Pinpoint the cell where the given text exists, returning its [X, Y] midpoint coordinate. 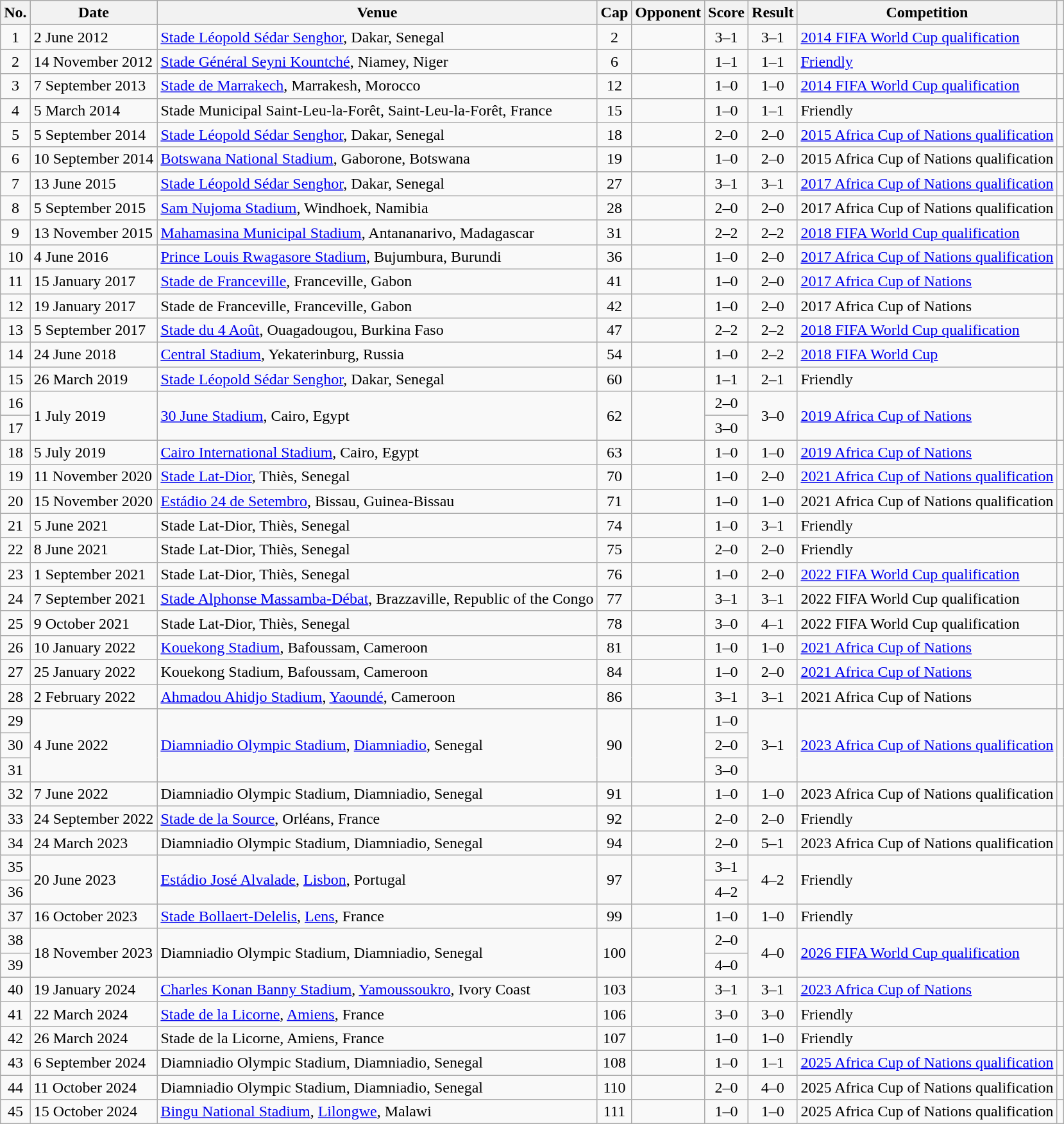
7 September 2021 [94, 599]
45 [15, 1112]
11 November 2020 [94, 477]
81 [614, 647]
2023 Africa Cup of Nations [927, 989]
108 [614, 1062]
15 January 2017 [94, 281]
2026 FIFA World Cup qualification [927, 953]
76 [614, 574]
Bingu National Stadium, Lilongwe, Malawi [377, 1112]
2 February 2022 [94, 696]
Cap [614, 13]
4 June 2016 [94, 257]
Score [727, 13]
39 [15, 965]
107 [614, 1038]
84 [614, 672]
20 June 2023 [94, 880]
25 January 2022 [94, 672]
60 [614, 379]
Result [773, 13]
Stade de Marrakech, Marrakesh, Morocco [377, 86]
13 November 2015 [94, 232]
70 [614, 477]
8 [15, 208]
20 [15, 501]
25 [15, 623]
Charles Konan Banny Stadium, Yamoussoukro, Ivory Coast [377, 989]
Prince Louis Rwagasore Stadium, Bujumbura, Burundi [377, 257]
8 June 2021 [94, 550]
5 [15, 135]
5 September 2017 [94, 330]
16 [15, 404]
1 July 2019 [94, 416]
111 [614, 1112]
10 September 2014 [94, 159]
5–1 [773, 843]
5 September 2015 [94, 208]
9 October 2021 [94, 623]
Mahamasina Municipal Stadium, Antananarivo, Madagascar [377, 232]
11 October 2024 [94, 1087]
14 [15, 355]
100 [614, 953]
Estádio 24 de Setembro, Bissau, Guinea-Bissau [377, 501]
92 [614, 819]
Estádio José Alvalade, Lisbon, Portugal [377, 880]
19 January 2017 [94, 306]
110 [614, 1087]
4–1 [773, 623]
99 [614, 916]
Central Stadium, Yekaterinburg, Russia [377, 355]
91 [614, 794]
Botswana National Stadium, Gaborone, Botswana [377, 159]
1 [15, 37]
33 [15, 819]
17 [15, 428]
62 [614, 416]
22 March 2024 [94, 1014]
43 [15, 1062]
26 March 2019 [94, 379]
2018 FIFA World Cup [927, 355]
Stade Municipal Saint-Leu-la-Forêt, Saint-Leu-la-Forêt, France [377, 110]
32 [15, 794]
1 September 2021 [94, 574]
77 [614, 599]
Cairo International Stadium, Cairo, Egypt [377, 452]
Sam Nujoma Stadium, Windhoek, Namibia [377, 208]
24 March 2023 [94, 843]
74 [614, 525]
5 June 2021 [94, 525]
35 [15, 867]
97 [614, 880]
2–1 [773, 379]
16 October 2023 [94, 916]
26 March 2024 [94, 1038]
22 [15, 550]
19 January 2024 [94, 989]
Stade Bollaert-Delelis, Lens, France [377, 916]
18 November 2023 [94, 953]
3 [15, 86]
Date [94, 13]
37 [15, 916]
4 [15, 110]
Venue [377, 13]
71 [614, 501]
23 [15, 574]
30 [15, 745]
15 October 2024 [94, 1112]
7 [15, 183]
5 September 2014 [94, 135]
11 [15, 281]
13 [15, 330]
7 September 2013 [94, 86]
10 [15, 257]
No. [15, 13]
103 [614, 989]
24 September 2022 [94, 819]
Stade du 4 Août, Ouagadougou, Burkina Faso [377, 330]
13 June 2015 [94, 183]
106 [614, 1014]
29 [15, 721]
38 [15, 941]
9 [15, 232]
Competition [927, 13]
5 March 2014 [94, 110]
34 [15, 843]
26 [15, 647]
Opponent [668, 13]
7 June 2022 [94, 794]
24 June 2018 [94, 355]
54 [614, 355]
78 [614, 623]
47 [614, 330]
14 November 2012 [94, 62]
Stade Général Seyni Kountché, Niamey, Niger [377, 62]
10 January 2022 [94, 647]
75 [614, 550]
15 November 2020 [94, 501]
Ahmadou Ahidjo Stadium, Yaoundé, Cameroon [377, 696]
94 [614, 843]
6 September 2024 [94, 1062]
30 June Stadium, Cairo, Egypt [377, 416]
21 [15, 525]
63 [614, 452]
Stade Alphonse Massamba-Débat, Brazzaville, Republic of the Congo [377, 599]
5 July 2019 [94, 452]
2 June 2012 [94, 37]
90 [614, 745]
24 [15, 599]
40 [15, 989]
Stade de la Source, Orléans, France [377, 819]
86 [614, 696]
4 June 2022 [94, 745]
44 [15, 1087]
